Return [x, y] of the center of cell containing provided text 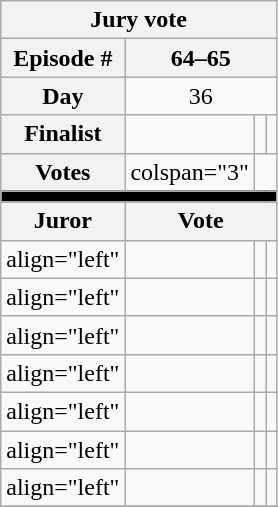
Day [63, 96]
Vote [201, 221]
Votes [63, 172]
Finalist [63, 134]
Episode # [63, 58]
colspan="3" [190, 172]
64–65 [201, 58]
36 [201, 96]
Juror [63, 221]
Jury vote [139, 20]
